Return [x, y] of the center of cell containing provided text 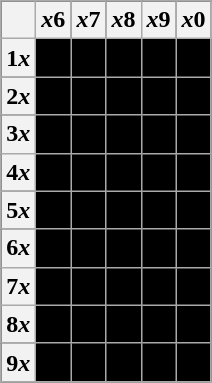
3x [18, 134]
2x [18, 96]
1x [18, 58]
5x [18, 210]
9x [18, 362]
6x [18, 248]
x8 [124, 20]
x9 [158, 20]
7x [18, 286]
4x [18, 172]
x7 [88, 20]
x0 [194, 20]
x6 [54, 20]
8x [18, 324]
